Detect which cell encompasses the target text, then output its (X, Y) center coordinate. 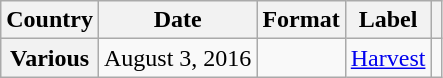
Country (50, 20)
Label (388, 20)
Format (301, 20)
August 3, 2016 (177, 58)
Harvest (388, 58)
Various (50, 58)
Date (177, 20)
